Identify which cell holds the provided text, then report its (X, Y) central coordinate. 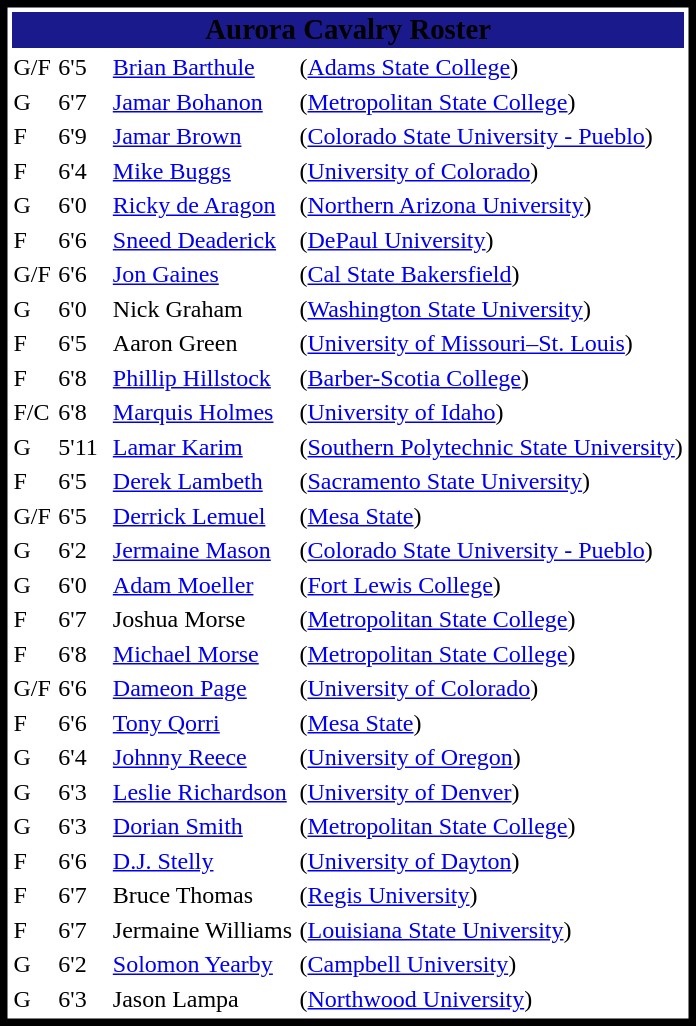
Aurora Cavalry Roster (348, 30)
Jermaine Williams (202, 930)
Solomon Yearby (202, 965)
Jermaine Mason (202, 551)
(Louisiana State University) (491, 930)
(Barber-Scotia College) (491, 378)
(Regis University) (491, 895)
(Cal State Bakersfield) (491, 275)
5'11 (78, 447)
Leslie Richardson (202, 792)
Mike Buggs (202, 171)
Jon Gaines (202, 275)
Johnny Reece (202, 757)
(Adams State College) (491, 67)
Bruce Thomas (202, 895)
(University of Missouri–St. Louis) (491, 343)
Lamar Karim (202, 447)
(DePaul University) (491, 240)
(Fort Lewis College) (491, 585)
(Washington State University) (491, 309)
Jason Lampa (202, 999)
Dorian Smith (202, 827)
Derek Lambeth (202, 481)
(Northwood University) (491, 999)
Jamar Bohanon (202, 102)
Dameon Page (202, 689)
(Southern Polytechnic State University) (491, 447)
(University of Idaho) (491, 413)
Joshua Morse (202, 619)
(Campbell University) (491, 965)
Nick Graham (202, 309)
Aaron Green (202, 343)
(University of Oregon) (491, 757)
6'9 (78, 137)
Marquis Holmes (202, 413)
Jamar Brown (202, 137)
Brian Barthule (202, 67)
Michael Morse (202, 654)
D.J. Stelly (202, 861)
Adam Moeller (202, 585)
Tony Qorri (202, 723)
(University of Dayton) (491, 861)
(Northern Arizona University) (491, 205)
(Sacramento State University) (491, 481)
Derrick Lemuel (202, 516)
Sneed Deaderick (202, 240)
Phillip Hillstock (202, 378)
(University of Denver) (491, 792)
Ricky de Aragon (202, 205)
F/C (32, 413)
